From the cell containing the given text, extract its center point as [x, y] coordinate. 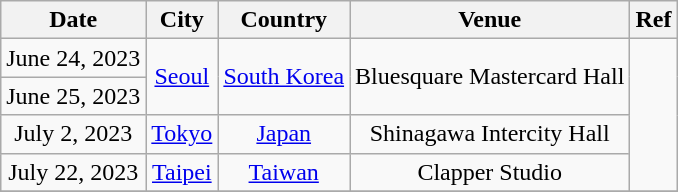
Date [74, 20]
Clapper Studio [490, 172]
Japan [284, 134]
June 25, 2023 [74, 96]
June 24, 2023 [74, 58]
Venue [490, 20]
Taiwan [284, 172]
South Korea [284, 77]
Taipei [182, 172]
Shinagawa Intercity Hall [490, 134]
Tokyo [182, 134]
Bluesquare Mastercard Hall [490, 77]
Country [284, 20]
July 2, 2023 [74, 134]
Seoul [182, 77]
Ref [654, 20]
July 22, 2023 [74, 172]
City [182, 20]
